From the cell containing the given text, extract its center point as (x, y) coordinate. 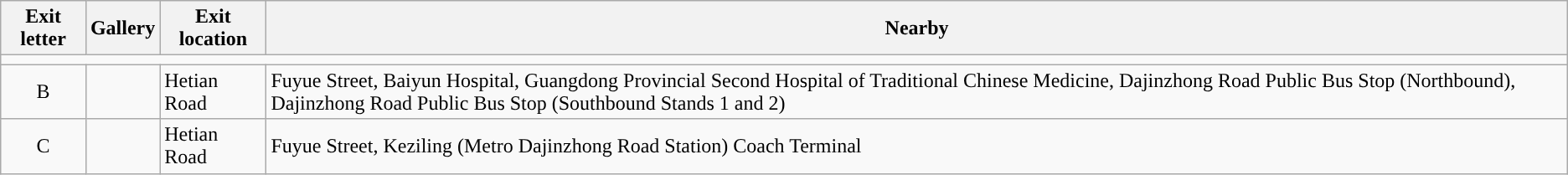
Exit location (213, 28)
C (44, 146)
Fuyue Street, Keziling (Metro Dajinzhong Road Station) Coach Terminal (916, 146)
Nearby (916, 28)
B (44, 92)
Exit letter (44, 28)
Gallery (122, 28)
